Locate the cell with the specified text and output its [x, y] center coordinate. 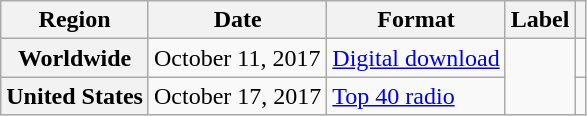
Region [75, 20]
October 11, 2017 [237, 58]
Digital download [416, 58]
Format [416, 20]
United States [75, 96]
Top 40 radio [416, 96]
Date [237, 20]
Label [540, 20]
October 17, 2017 [237, 96]
Worldwide [75, 58]
